Scan for the cell matching the given text and deliver its (X, Y) coordinate at center. 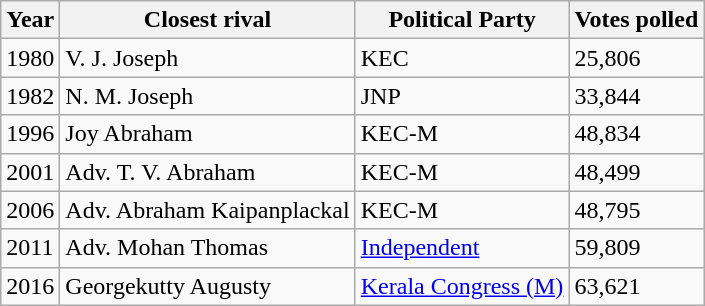
1980 (30, 58)
V. J. Joseph (208, 58)
N. M. Joseph (208, 96)
Joy Abraham (208, 134)
Adv. T. V. Abraham (208, 172)
Adv. Abraham Kaipanplackal (208, 210)
Georgekutty Augusty (208, 286)
33,844 (636, 96)
KEC (462, 58)
Year (30, 20)
1982 (30, 96)
48,795 (636, 210)
2001 (30, 172)
2006 (30, 210)
59,809 (636, 248)
1996 (30, 134)
48,499 (636, 172)
25,806 (636, 58)
2011 (30, 248)
Votes polled (636, 20)
63,621 (636, 286)
Closest rival (208, 20)
Political Party (462, 20)
Independent (462, 248)
Adv. Mohan Thomas (208, 248)
JNP (462, 96)
Kerala Congress (M) (462, 286)
48,834 (636, 134)
2016 (30, 286)
